Capture the cell that displays the provided text and extract its [x, y] central coordinate. 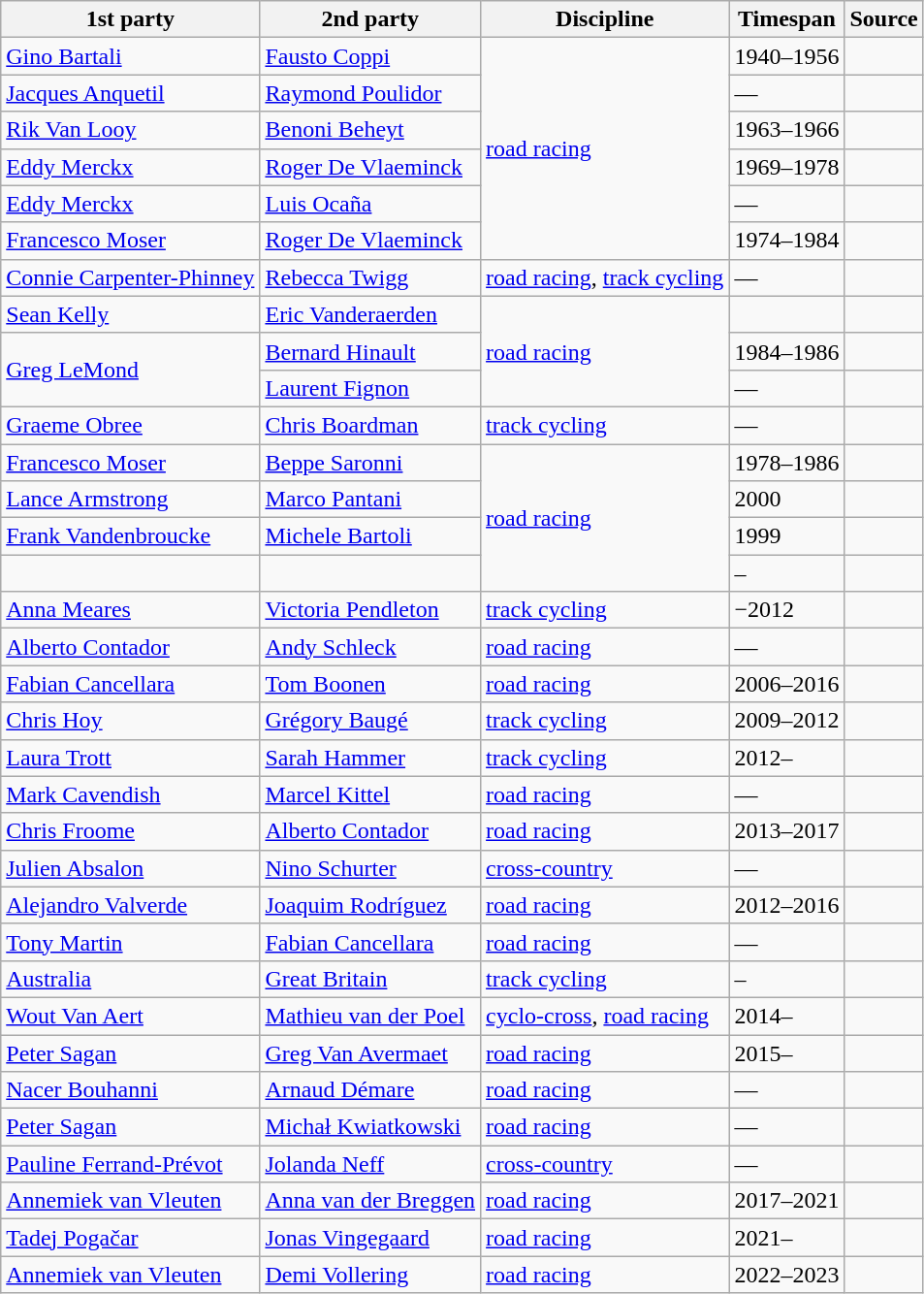
Tony Martin [130, 942]
Raymond Poulidor [370, 93]
2015– [787, 1052]
2014– [787, 1016]
1969–1978 [787, 167]
1940–1956 [787, 56]
Grégory Baugé [370, 721]
2006–2016 [787, 684]
Chris Hoy [130, 721]
Andy Schleck [370, 647]
Great Britain [370, 979]
Jolanda Neff [370, 1164]
Greg Van Avermaet [370, 1052]
Wout Van Aert [130, 1016]
Graeme Obree [130, 425]
Jonas Vingegaard [370, 1238]
Bernard Hinault [370, 351]
Sean Kelly [130, 314]
Mark Cavendish [130, 794]
Laurent Fignon [370, 388]
1974–1984 [787, 241]
Marcel Kittel [370, 794]
Source [884, 19]
Australia [130, 979]
Discipline [605, 19]
Mathieu van der Poel [370, 1016]
1963–1966 [787, 130]
Demi Vollering [370, 1275]
2017–2021 [787, 1201]
Luis Ocaña [370, 204]
Rik Van Looy [130, 130]
Sarah Hammer [370, 758]
2022–2023 [787, 1275]
Frank Vandenbroucke [130, 536]
2000 [787, 500]
Fausto Coppi [370, 56]
Beppe Saronni [370, 463]
Jacques Anquetil [130, 93]
Pauline Ferrand-Prévot [130, 1164]
Arnaud Démare [370, 1090]
2nd party [370, 19]
2009–2012 [787, 721]
Laura Trott [130, 758]
Michał Kwiatkowski [370, 1127]
1st party [130, 19]
cyclo-cross, road racing [605, 1016]
Gino Bartali [130, 56]
Timespan [787, 19]
Greg LeMond [130, 370]
road racing, track cycling [605, 277]
Nino Schurter [370, 868]
1999 [787, 536]
Eric Vanderaerden [370, 314]
Chris Boardman [370, 425]
2012– [787, 758]
Julien Absalon [130, 868]
Anna van der Breggen [370, 1201]
2013–2017 [787, 831]
1978–1986 [787, 463]
Alejandro Valverde [130, 905]
2021– [787, 1238]
Rebecca Twigg [370, 277]
Marco Pantani [370, 500]
1984–1986 [787, 351]
Joaquim Rodríguez [370, 905]
Connie Carpenter-Phinney [130, 277]
2012–2016 [787, 905]
Lance Armstrong [130, 500]
Chris Froome [130, 831]
Tadej Pogačar [130, 1238]
Anna Meares [130, 610]
Michele Bartoli [370, 536]
Nacer Bouhanni [130, 1090]
−2012 [787, 610]
Victoria Pendleton [370, 610]
Tom Boonen [370, 684]
Benoni Beheyt [370, 130]
